Locate the cell with the specified text and output its [x, y] center coordinate. 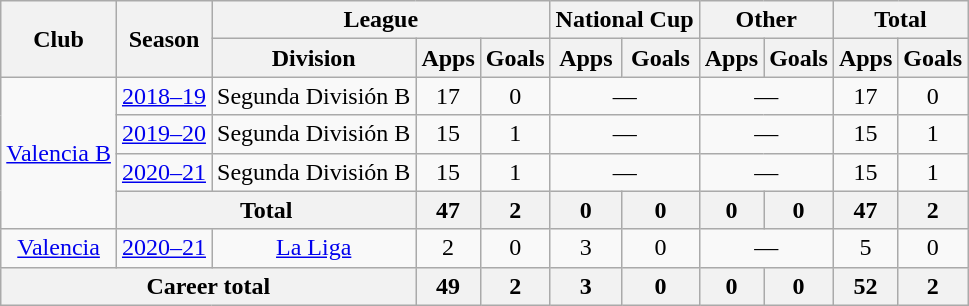
Career total [208, 286]
La Liga [314, 248]
Valencia [59, 248]
National Cup [624, 20]
League [382, 20]
2018–19 [164, 96]
Valencia B [59, 153]
Division [314, 58]
52 [865, 286]
Club [59, 39]
Season [164, 39]
5 [865, 248]
49 [448, 286]
Other [766, 20]
2019–20 [164, 134]
